Output the (x, y) coordinate of the center of the cell containing the given text.  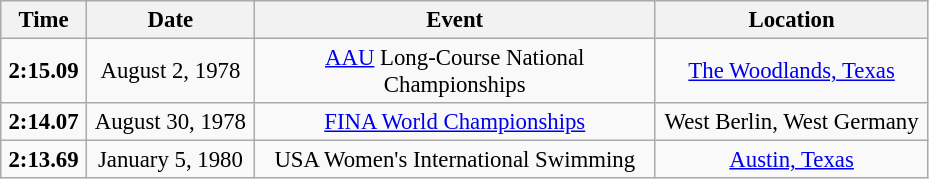
2:14.07 (44, 122)
Location (792, 20)
Event (454, 20)
The Woodlands, Texas (792, 72)
2:15.09 (44, 72)
USA Women's International Swimming (454, 160)
August 30, 1978 (170, 122)
FINA World Championships (454, 122)
2:13.69 (44, 160)
Austin, Texas (792, 160)
AAU Long-Course National Championships (454, 72)
West Berlin, West Germany (792, 122)
Time (44, 20)
Date (170, 20)
January 5, 1980 (170, 160)
August 2, 1978 (170, 72)
